For the text-containing cell, return its midpoint in (x, y) coordinate format. 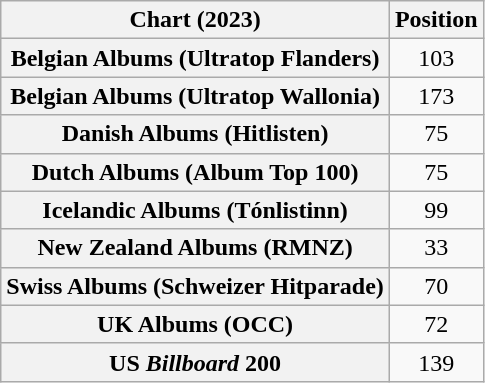
US Billboard 200 (196, 362)
72 (436, 324)
70 (436, 286)
139 (436, 362)
Danish Albums (Hitlisten) (196, 134)
Dutch Albums (Album Top 100) (196, 172)
Icelandic Albums (Tónlistinn) (196, 210)
Chart (2023) (196, 20)
Position (436, 20)
UK Albums (OCC) (196, 324)
Belgian Albums (Ultratop Flanders) (196, 58)
Swiss Albums (Schweizer Hitparade) (196, 286)
33 (436, 248)
Belgian Albums (Ultratop Wallonia) (196, 96)
New Zealand Albums (RMNZ) (196, 248)
173 (436, 96)
103 (436, 58)
99 (436, 210)
